Find where the given text appears and provide that cell's center as [x, y] coordinate. 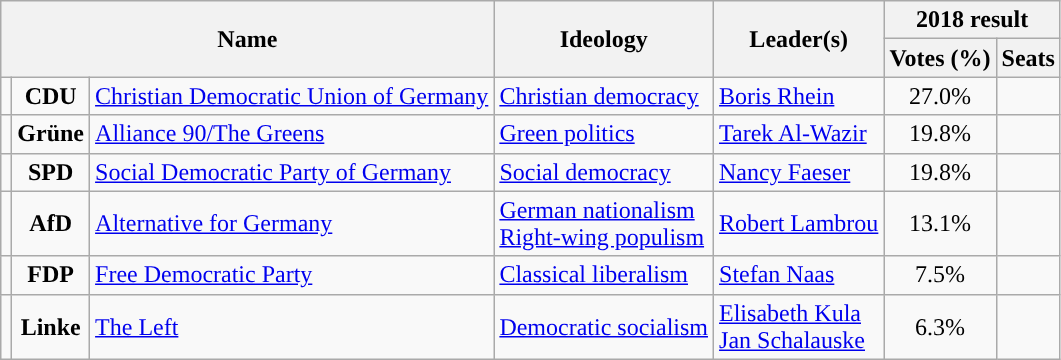
Classical liberalism [604, 275]
Robert Lambrou [799, 224]
Tarek Al-Wazir [799, 134]
Ideology [604, 39]
Alliance 90/The Greens [292, 134]
Social Democratic Party of Germany [292, 172]
Social democracy [604, 172]
Boris Rhein [799, 96]
Votes (%) [940, 58]
2018 result [972, 20]
7.5% [940, 275]
13.1% [940, 224]
Elisabeth KulaJan Schalauske [799, 326]
Democratic socialism [604, 326]
Grüne [51, 134]
Seats [1028, 58]
Stefan Naas [799, 275]
Leader(s) [799, 39]
Nancy Faeser [799, 172]
CDU [51, 96]
The Left [292, 326]
Linke [51, 326]
Christian democracy [604, 96]
German nationalismRight-wing populism [604, 224]
Green politics [604, 134]
6.3% [940, 326]
27.0% [940, 96]
FDP [51, 275]
AfD [51, 224]
Name [248, 39]
Free Democratic Party [292, 275]
SPD [51, 172]
Christian Democratic Union of Germany [292, 96]
Alternative for Germany [292, 224]
